Scan for the cell matching the given text and deliver its [x, y] coordinate at center. 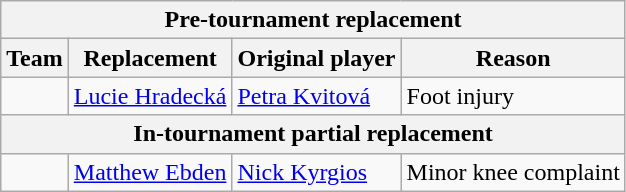
Replacement [150, 58]
Foot injury [513, 96]
Lucie Hradecká [150, 96]
Reason [513, 58]
Nick Kyrgios [316, 172]
Minor knee complaint [513, 172]
Petra Kvitová [316, 96]
Original player [316, 58]
Team [35, 58]
Pre-tournament replacement [314, 20]
Matthew Ebden [150, 172]
In-tournament partial replacement [314, 134]
